For the text-containing cell, return its midpoint in (x, y) coordinate format. 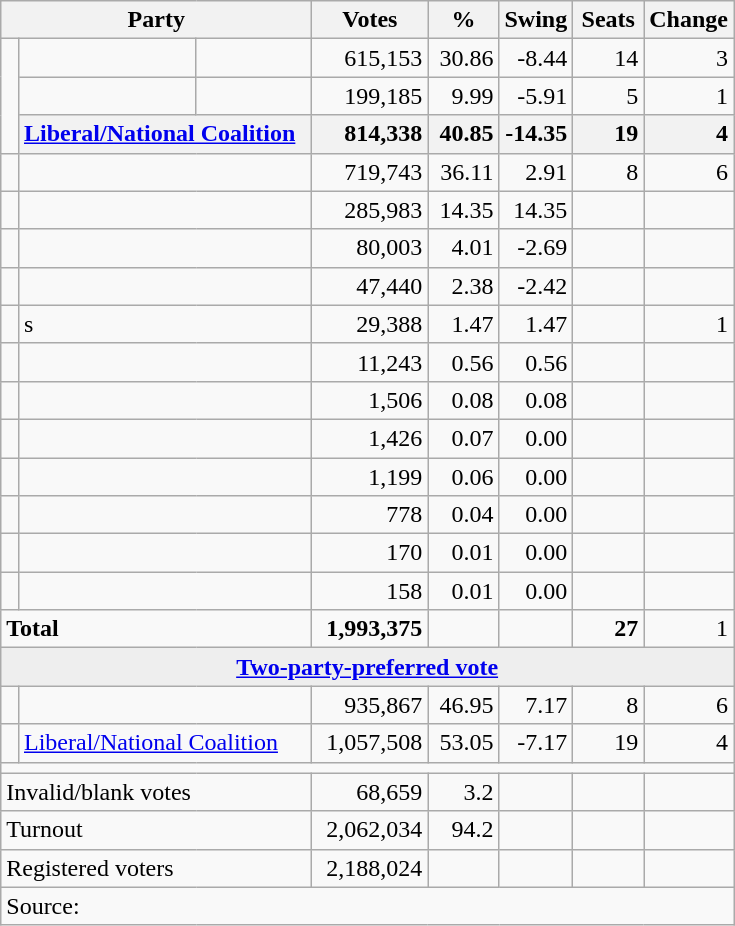
2,188,024 (370, 868)
5 (608, 96)
719,743 (370, 172)
40.85 (464, 134)
27 (608, 629)
80,003 (370, 248)
1,993,375 (370, 629)
47,440 (370, 286)
2.91 (536, 172)
0.04 (464, 515)
Invalid/blank votes (156, 792)
Total (156, 629)
7.17 (536, 705)
2,062,034 (370, 830)
36.11 (464, 172)
Change (689, 20)
-7.17 (536, 743)
1,506 (370, 400)
3 (689, 58)
53.05 (464, 743)
Source: (368, 906)
Two-party-preferred vote (368, 667)
Swing (536, 20)
-14.35 (536, 134)
778 (370, 515)
199,185 (370, 96)
4.01 (464, 248)
s (164, 324)
-5.91 (536, 96)
-2.69 (536, 248)
158 (370, 591)
-2.42 (536, 286)
29,388 (370, 324)
814,338 (370, 134)
9.99 (464, 96)
285,983 (370, 210)
615,153 (370, 58)
2.38 (464, 286)
3.2 (464, 792)
935,867 (370, 705)
14 (608, 58)
Registered voters (156, 868)
0.07 (464, 438)
0.06 (464, 477)
68,659 (370, 792)
Seats (608, 20)
-8.44 (536, 58)
1,426 (370, 438)
94.2 (464, 830)
30.86 (464, 58)
1,199 (370, 477)
Votes (370, 20)
11,243 (370, 362)
46.95 (464, 705)
170 (370, 553)
% (464, 20)
Turnout (156, 830)
1,057,508 (370, 743)
Party (156, 20)
